Identify which cell holds the provided text, then report its [X, Y] central coordinate. 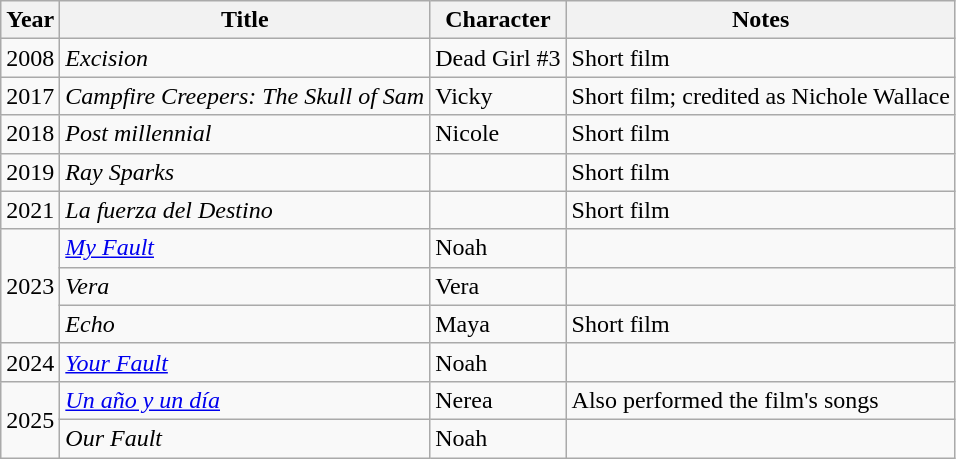
2017 [30, 96]
2023 [30, 286]
Notes [760, 20]
Character [498, 20]
Nerea [498, 400]
Un año y un día [245, 400]
Our Fault [245, 438]
Title [245, 20]
Dead Girl #3 [498, 58]
2021 [30, 210]
2008 [30, 58]
Nicole [498, 134]
My Fault [245, 248]
Post millennial [245, 134]
Excision [245, 58]
Your Fault [245, 362]
Also performed the film's songs [760, 400]
Echo [245, 324]
2019 [30, 172]
Campfire Creepers: The Skull of Sam [245, 96]
Maya [498, 324]
2024 [30, 362]
La fuerza del Destino [245, 210]
2025 [30, 419]
Short film; credited as Nichole Wallace [760, 96]
Vicky [498, 96]
2018 [30, 134]
Ray Sparks [245, 172]
Year [30, 20]
